Locate the cell with the specified text and output its [x, y] center coordinate. 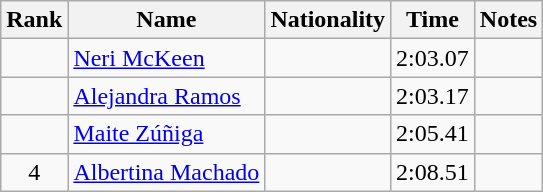
Name [166, 20]
2:08.51 [433, 172]
Time [433, 20]
Rank [34, 20]
2:05.41 [433, 134]
Alejandra Ramos [166, 96]
Nationality [328, 20]
Neri McKeen [166, 58]
2:03.17 [433, 96]
4 [34, 172]
Maite Zúñiga [166, 134]
Notes [508, 20]
Albertina Machado [166, 172]
2:03.07 [433, 58]
